Provide the [x, y] coordinate of the cell's center where the given text is located.  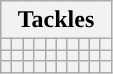
Tackles [56, 20]
